Return [x, y] of the center of cell containing provided text 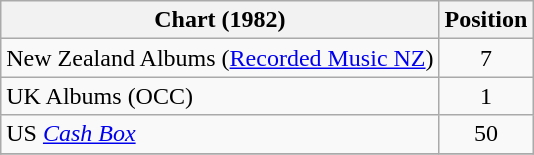
UK Albums (OCC) [220, 96]
7 [486, 58]
New Zealand Albums (Recorded Music NZ) [220, 58]
50 [486, 134]
Position [486, 20]
US Cash Box [220, 134]
1 [486, 96]
Chart (1982) [220, 20]
